Output the [X, Y] coordinate of the center of the cell containing the given text.  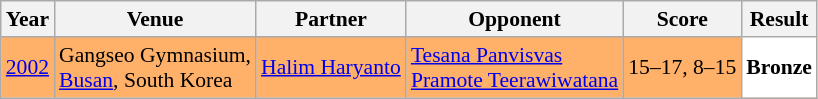
Result [779, 19]
Opponent [514, 19]
2002 [28, 68]
Halim Haryanto [331, 68]
Tesana Panvisvas Pramote Teerawiwatana [514, 68]
Partner [331, 19]
Year [28, 19]
15–17, 8–15 [682, 68]
Score [682, 19]
Venue [155, 19]
Gangseo Gymnasium,Busan, South Korea [155, 68]
Bronze [779, 68]
